For the text-containing cell, return its midpoint in (x, y) coordinate format. 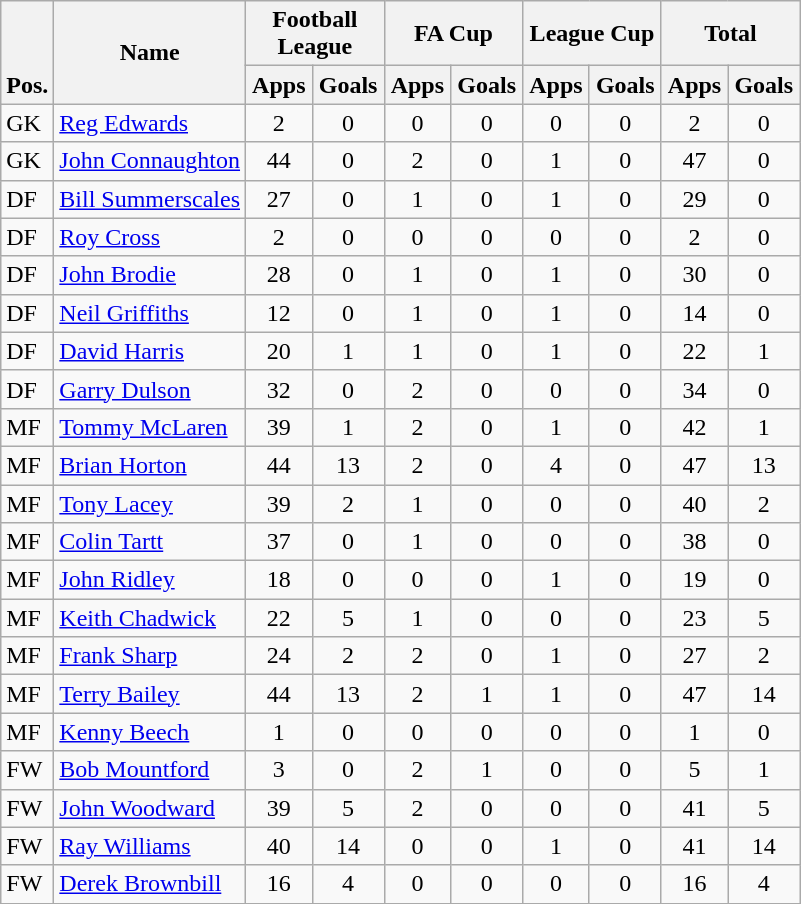
24 (280, 656)
John Connaughton (150, 161)
Brian Horton (150, 465)
32 (280, 389)
28 (280, 275)
Terry Bailey (150, 694)
Pos. (28, 52)
34 (694, 389)
Bob Mountford (150, 770)
30 (694, 275)
Total (730, 34)
12 (280, 313)
20 (280, 351)
29 (694, 199)
Reg Edwards (150, 123)
Bill Summerscales (150, 199)
John Ridley (150, 580)
Derek Brownbill (150, 884)
Name (150, 52)
John Woodward (150, 808)
Garry Dulson (150, 389)
Ray Williams (150, 846)
Neil Griffiths (150, 313)
Tommy McLaren (150, 427)
19 (694, 580)
Kenny Beech (150, 732)
42 (694, 427)
18 (280, 580)
3 (280, 770)
38 (694, 542)
37 (280, 542)
Football League (316, 34)
Tony Lacey (150, 503)
Keith Chadwick (150, 618)
Roy Cross (150, 237)
David Harris (150, 351)
League Cup (592, 34)
FA Cup (454, 34)
23 (694, 618)
Frank Sharp (150, 656)
John Brodie (150, 275)
Colin Tartt (150, 542)
